For the text-containing cell, return its midpoint in [X, Y] coordinate format. 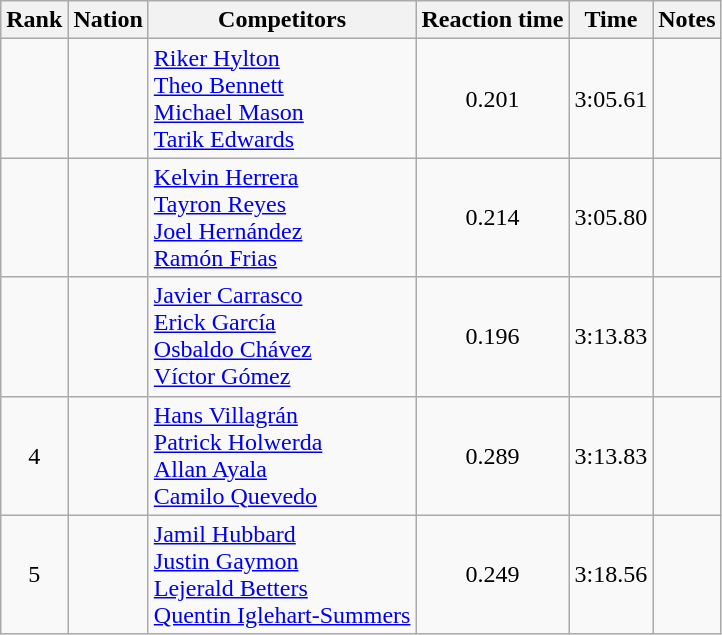
0.289 [492, 456]
0.249 [492, 574]
Kelvin HerreraTayron ReyesJoel HernándezRamón Frias [282, 218]
0.201 [492, 98]
0.196 [492, 336]
Riker HyltonTheo BennettMichael MasonTarik Edwards [282, 98]
Reaction time [492, 20]
Competitors [282, 20]
3:05.80 [611, 218]
3:18.56 [611, 574]
Rank [34, 20]
Time [611, 20]
0.214 [492, 218]
4 [34, 456]
Javier CarrascoErick GarcíaOsbaldo ChávezVíctor Gómez [282, 336]
Jamil HubbardJustin GaymonLejerald BettersQuentin Iglehart-Summers [282, 574]
5 [34, 574]
Hans VillagránPatrick HolwerdaAllan AyalaCamilo Quevedo [282, 456]
3:05.61 [611, 98]
Notes [687, 20]
Nation [108, 20]
